Identify which cell holds the provided text, then report its (X, Y) central coordinate. 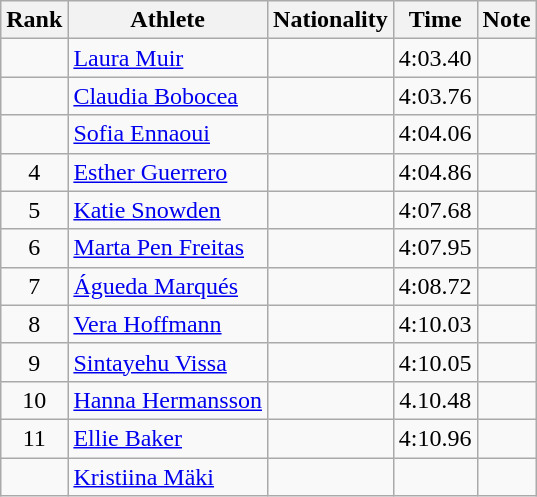
Claudia Bobocea (168, 96)
4:03.40 (435, 58)
Sofia Ennaoui (168, 134)
4:10.05 (435, 362)
4:07.95 (435, 248)
Esther Guerrero (168, 172)
4:03.76 (435, 96)
4:04.06 (435, 134)
6 (34, 248)
Águeda Marqués (168, 286)
4 (34, 172)
8 (34, 324)
Rank (34, 20)
7 (34, 286)
4.10.48 (435, 400)
5 (34, 210)
4:07.68 (435, 210)
Note (506, 20)
11 (34, 438)
Kristiina Mäki (168, 477)
Sintayehu Vissa (168, 362)
4:08.72 (435, 286)
Time (435, 20)
4:04.86 (435, 172)
Katie Snowden (168, 210)
Ellie Baker (168, 438)
Hanna Hermansson (168, 400)
Marta Pen Freitas (168, 248)
10 (34, 400)
9 (34, 362)
Laura Muir (168, 58)
Athlete (168, 20)
4:10.96 (435, 438)
4:10.03 (435, 324)
Vera Hoffmann (168, 324)
Nationality (331, 20)
